Search for the cell housing the specified text and yield its [x, y] center coordinate. 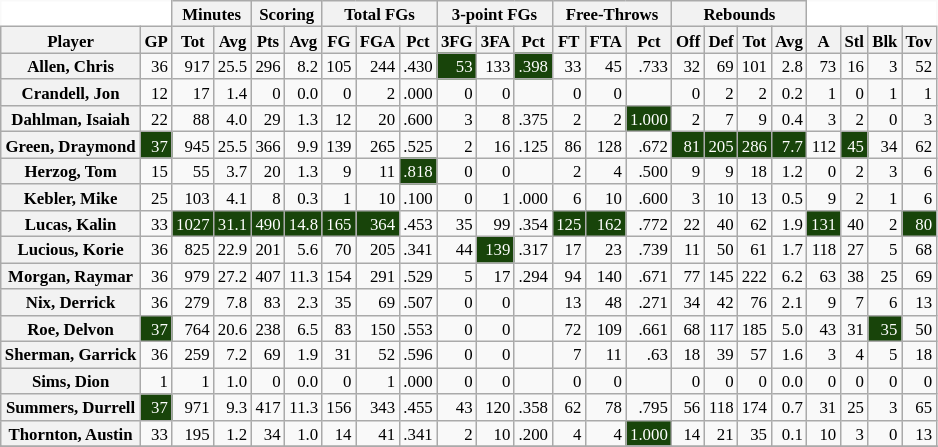
1.4 [233, 93]
8.2 [304, 66]
162 [606, 224]
32 [688, 66]
Thornton, Austin [71, 433]
55 [193, 171]
764 [193, 328]
286 [754, 145]
165 [338, 224]
1027 [193, 224]
.525 [418, 145]
.733 [649, 66]
1.7 [789, 250]
70 [338, 250]
FT [568, 40]
88 [193, 119]
57 [754, 355]
5.0 [789, 328]
296 [268, 66]
Lucas, Kalin [71, 224]
81 [688, 145]
131 [824, 224]
Herzog, Tom [71, 171]
.358 [533, 407]
9.3 [233, 407]
41 [378, 433]
GP [156, 40]
63 [824, 276]
.317 [533, 250]
145 [720, 276]
156 [338, 407]
7.8 [233, 302]
Green, Draymond [71, 145]
.100 [418, 197]
174 [754, 407]
.430 [418, 66]
.772 [649, 224]
150 [378, 328]
364 [378, 224]
343 [378, 407]
971 [193, 407]
Allen, Chris [71, 66]
.453 [418, 224]
Sherman, Garrick [71, 355]
80 [920, 224]
3-point FGs [494, 14]
31.1 [233, 224]
38 [854, 276]
490 [268, 224]
.596 [418, 355]
7.2 [233, 355]
4.1 [233, 197]
0.5 [789, 197]
.671 [649, 276]
.354 [533, 224]
73 [824, 66]
Scoring [286, 14]
154 [338, 276]
Off [688, 40]
.553 [418, 328]
14.8 [304, 224]
99 [496, 224]
291 [378, 276]
7.7 [789, 145]
A [824, 40]
140 [606, 276]
56 [688, 407]
5.6 [304, 250]
917 [193, 66]
22.9 [233, 250]
6.5 [304, 328]
Player [71, 40]
945 [193, 145]
FG [338, 40]
39 [720, 355]
42 [720, 302]
979 [193, 276]
195 [193, 433]
259 [193, 355]
3.7 [233, 171]
61 [754, 250]
.294 [533, 276]
.500 [649, 171]
23 [606, 250]
2.1 [789, 302]
4.0 [233, 119]
27 [854, 250]
FTA [606, 40]
.271 [649, 302]
Morgan, Raymar [71, 276]
.661 [649, 328]
366 [268, 145]
.455 [418, 407]
238 [268, 328]
Kebler, Mike [71, 197]
417 [268, 407]
109 [606, 328]
Stl [854, 40]
76 [754, 302]
103 [193, 197]
.672 [649, 145]
0.1 [789, 433]
94 [568, 276]
Minutes [212, 14]
125 [568, 224]
0.3 [304, 197]
20.6 [233, 328]
.818 [418, 171]
3FG [457, 40]
Lucious, Korie [71, 250]
Sims, Dion [71, 381]
.63 [649, 355]
Rebounds [740, 14]
Nix, Derrick [71, 302]
77 [688, 276]
Crandell, Jon [71, 93]
Pts [268, 40]
72 [568, 328]
44 [457, 250]
Def [720, 40]
FGA [378, 40]
27.2 [233, 276]
2.8 [789, 66]
244 [378, 66]
78 [606, 407]
222 [754, 276]
128 [606, 145]
265 [378, 145]
Free-Throws [612, 14]
105 [338, 66]
.375 [533, 119]
117 [720, 328]
.529 [418, 276]
825 [193, 250]
201 [268, 250]
53 [457, 66]
112 [824, 145]
407 [268, 276]
133 [496, 66]
48 [606, 302]
101 [754, 66]
0.2 [789, 93]
.795 [649, 407]
6.2 [789, 276]
2.3 [304, 302]
185 [754, 328]
279 [193, 302]
65 [920, 407]
86 [568, 145]
3FA [496, 40]
0.7 [789, 407]
Summers, Durrell [71, 407]
.507 [418, 302]
.739 [649, 250]
Total FGs [380, 14]
29 [268, 119]
Blk [884, 40]
15 [156, 171]
.398 [533, 66]
1.6 [789, 355]
9.9 [304, 145]
Dahlman, Isaiah [71, 119]
21 [720, 433]
Roe, Delvon [71, 328]
Tov [920, 40]
.125 [533, 145]
0.4 [789, 119]
120 [496, 407]
.200 [533, 433]
